Search for the cell housing the specified text and yield its [X, Y] center coordinate. 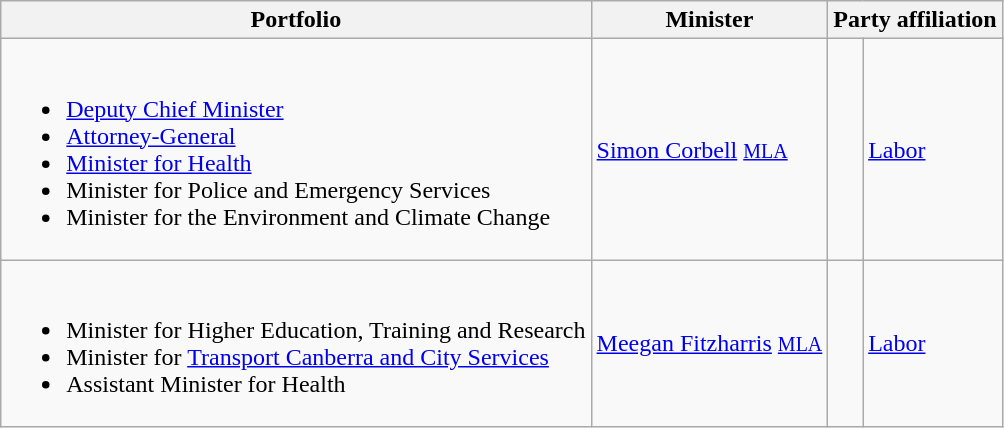
Meegan Fitzharris MLA [710, 344]
Party affiliation [915, 20]
Minister for Higher Education, Training and ResearchMinister for Transport Canberra and City ServicesAssistant Minister for Health [296, 344]
Deputy Chief MinisterAttorney-GeneralMinister for HealthMinister for Police and Emergency ServicesMinister for the Environment and Climate Change [296, 150]
Portfolio [296, 20]
Simon Corbell MLA [710, 150]
Minister [710, 20]
